Scan for the cell matching the given text and deliver its (x, y) coordinate at center. 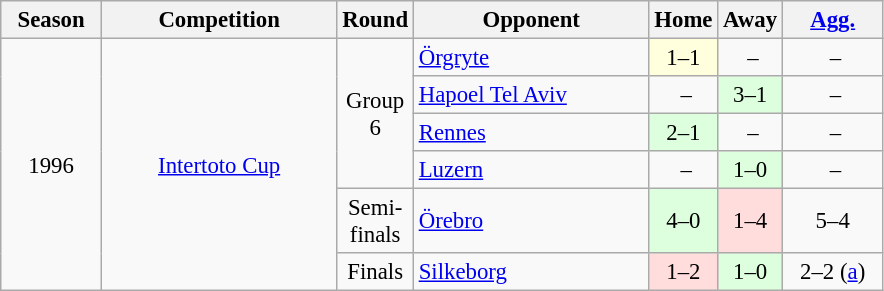
Rennes (531, 133)
Hapoel Tel Aviv (531, 95)
Away (750, 20)
Luzern (531, 170)
Semi-finals (375, 222)
1–1 (684, 58)
Agg. (832, 20)
Competition (219, 20)
5–4 (832, 222)
Round (375, 20)
Season (52, 20)
Opponent (531, 20)
3–1 (750, 95)
Home (684, 20)
1–0 (750, 170)
Örebro (531, 222)
4–0 (684, 222)
Group6 (375, 114)
2–1 (684, 133)
Örgryte (531, 58)
1–4 (750, 222)
